Output the [x, y] coordinate of the center of the cell containing the given text.  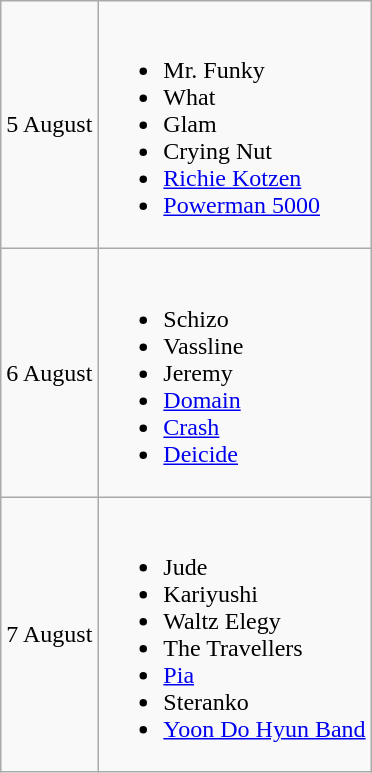
7 August [50, 634]
Mr. Funky What Glam Crying Nut Richie Kotzen Powerman 5000 [234, 125]
5 August [50, 125]
Jude Kariyushi Waltz Elegy The Travellers Pia Steranko Yoon Do Hyun Band [234, 634]
Schizo Vassline Jeremy Domain Crash Deicide [234, 373]
6 August [50, 373]
